Search for the cell housing the specified text and yield its [X, Y] center coordinate. 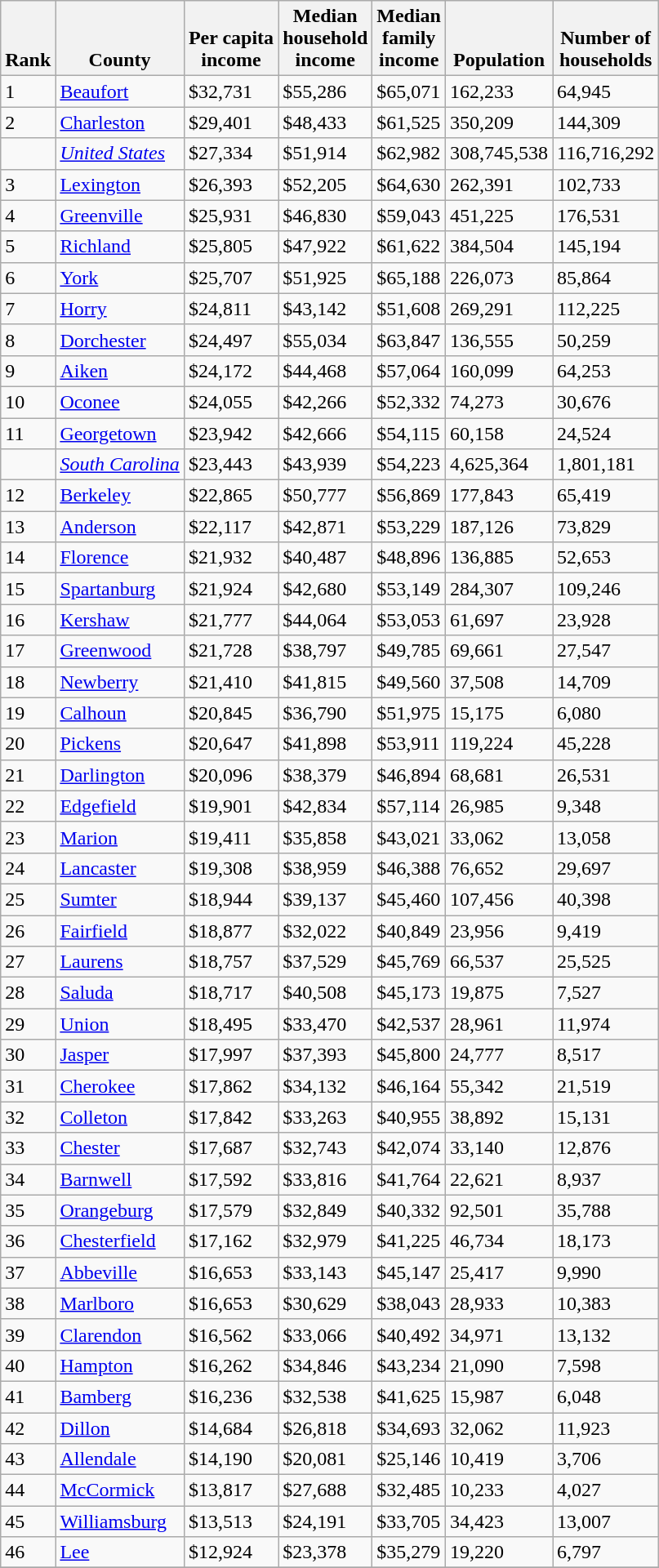
6,080 [606, 713]
2 [28, 122]
$47,922 [325, 247]
15,175 [500, 713]
$23,942 [230, 434]
$45,800 [409, 1055]
9,419 [606, 930]
8,937 [606, 1179]
Number ofhouseholds [606, 38]
$17,162 [230, 1241]
144,309 [606, 122]
$32,731 [230, 91]
35 [28, 1210]
284,307 [500, 589]
$19,308 [230, 868]
6,797 [606, 1552]
45,228 [606, 744]
40,398 [606, 899]
8 [28, 340]
187,126 [500, 527]
42 [28, 1428]
$24,172 [230, 371]
Medianhouseholdincome [325, 38]
Allendale [120, 1459]
23,928 [606, 620]
50,259 [606, 340]
40 [28, 1365]
$41,815 [325, 682]
$22,117 [230, 527]
85,864 [606, 278]
61,697 [500, 620]
$44,468 [325, 371]
$38,043 [409, 1303]
21,090 [500, 1365]
$64,630 [409, 185]
$12,924 [230, 1552]
34 [28, 1179]
United States [120, 154]
Jasper [120, 1055]
43 [28, 1459]
10,383 [606, 1303]
Saluda [120, 993]
$57,064 [409, 371]
38,892 [500, 1117]
$55,034 [325, 340]
$52,205 [325, 185]
24,777 [500, 1055]
Union [120, 1024]
$57,114 [409, 806]
28 [28, 993]
$43,021 [409, 837]
64,945 [606, 91]
$20,647 [230, 744]
$18,717 [230, 993]
16 [28, 620]
27 [28, 962]
$40,955 [409, 1117]
$43,939 [325, 465]
136,555 [500, 340]
$33,143 [325, 1272]
$16,262 [230, 1365]
69,661 [500, 651]
$32,979 [325, 1241]
4 [28, 216]
15,987 [500, 1396]
$46,894 [409, 775]
$21,728 [230, 651]
11 [28, 434]
73,829 [606, 527]
350,209 [500, 122]
22,621 [500, 1179]
17 [28, 651]
$42,537 [409, 1024]
$40,487 [325, 558]
$41,225 [409, 1241]
64,253 [606, 371]
19,875 [500, 993]
Population [500, 38]
60,158 [500, 434]
Pickens [120, 744]
County [120, 38]
$51,914 [325, 154]
$37,529 [325, 962]
136,885 [500, 558]
44 [28, 1490]
11,974 [606, 1024]
$21,924 [230, 589]
$38,379 [325, 775]
35,788 [606, 1210]
$14,190 [230, 1459]
Marion [120, 837]
24,524 [606, 434]
41 [28, 1396]
$32,485 [409, 1490]
Calhoun [120, 713]
13,007 [606, 1521]
13,058 [606, 837]
55,342 [500, 1086]
$32,538 [325, 1396]
21,519 [606, 1086]
6 [28, 278]
92,501 [500, 1210]
$43,142 [325, 309]
Laurens [120, 962]
14 [28, 558]
13,132 [606, 1334]
29 [28, 1024]
$32,849 [325, 1210]
9,990 [606, 1272]
$20,096 [230, 775]
Oconee [120, 402]
27,547 [606, 651]
Kershaw [120, 620]
7 [28, 309]
145,194 [606, 247]
30,676 [606, 402]
$19,411 [230, 837]
$17,862 [230, 1086]
$23,378 [325, 1552]
33,140 [500, 1148]
$53,053 [409, 620]
46,734 [500, 1241]
$20,845 [230, 713]
36 [28, 1241]
$19,901 [230, 806]
$49,560 [409, 682]
$41,898 [325, 744]
$41,764 [409, 1179]
25 [28, 899]
Chester [120, 1148]
$45,769 [409, 962]
$51,975 [409, 713]
26,531 [606, 775]
1 [28, 91]
$45,173 [409, 993]
Greenville [120, 216]
14,709 [606, 682]
Horry [120, 309]
Darlington [120, 775]
$40,849 [409, 930]
7,527 [606, 993]
$17,687 [230, 1148]
Cherokee [120, 1086]
$42,871 [325, 527]
$37,393 [325, 1055]
11,923 [606, 1428]
$24,191 [325, 1521]
$32,022 [325, 930]
21 [28, 775]
Richland [120, 247]
$27,334 [230, 154]
$24,055 [230, 402]
$53,911 [409, 744]
$17,842 [230, 1117]
3,706 [606, 1459]
30 [28, 1055]
$51,925 [325, 278]
15,131 [606, 1117]
$40,508 [325, 993]
$25,805 [230, 247]
18,173 [606, 1241]
26,985 [500, 806]
$13,817 [230, 1490]
7,598 [606, 1365]
12,876 [606, 1148]
$45,460 [409, 899]
$48,433 [325, 122]
$61,622 [409, 247]
$61,525 [409, 122]
$18,757 [230, 962]
37,508 [500, 682]
$41,625 [409, 1396]
$33,066 [325, 1334]
$45,147 [409, 1272]
Charleston [120, 122]
$18,944 [230, 899]
20 [28, 744]
Aiken [120, 371]
$34,846 [325, 1365]
$53,149 [409, 589]
$54,223 [409, 465]
Rank [28, 38]
$46,164 [409, 1086]
Greenwood [120, 651]
451,225 [500, 216]
$42,666 [325, 434]
Per capitaincome [230, 38]
38 [28, 1303]
Sumter [120, 899]
37 [28, 1272]
102,733 [606, 185]
Beaufort [120, 91]
107,456 [500, 899]
76,652 [500, 868]
25,417 [500, 1272]
$38,797 [325, 651]
22 [28, 806]
33,062 [500, 837]
$36,790 [325, 713]
$24,497 [230, 340]
Medianfamilyincome [409, 38]
74,273 [500, 402]
34,423 [500, 1521]
$63,847 [409, 340]
6,048 [606, 1396]
$65,188 [409, 278]
$59,043 [409, 216]
Abbeville [120, 1272]
Berkeley [120, 496]
McCormick [120, 1490]
Chesterfield [120, 1241]
$62,982 [409, 154]
Dorchester [120, 340]
$35,858 [325, 837]
$56,869 [409, 496]
28,933 [500, 1303]
$23,443 [230, 465]
$33,470 [325, 1024]
176,531 [606, 216]
Bamberg [120, 1396]
$33,816 [325, 1179]
$17,592 [230, 1179]
$40,332 [409, 1210]
10 [28, 402]
33 [28, 1148]
18 [28, 682]
177,843 [500, 496]
$21,410 [230, 682]
66,537 [500, 962]
Fairfield [120, 930]
112,225 [606, 309]
South Carolina [120, 465]
308,745,538 [500, 154]
$25,931 [230, 216]
46 [28, 1552]
Marlboro [120, 1303]
$32,743 [325, 1148]
$55,286 [325, 91]
Newberry [120, 682]
$42,834 [325, 806]
$48,896 [409, 558]
$33,263 [325, 1117]
$50,777 [325, 496]
$20,081 [325, 1459]
25,525 [606, 962]
Spartanburg [120, 589]
28,961 [500, 1024]
$51,608 [409, 309]
$54,115 [409, 434]
384,504 [500, 247]
12 [28, 496]
$52,332 [409, 402]
10,419 [500, 1459]
Lexington [120, 185]
$16,562 [230, 1334]
$18,495 [230, 1024]
$42,074 [409, 1148]
Lancaster [120, 868]
$25,146 [409, 1459]
$21,777 [230, 620]
$27,688 [325, 1490]
$34,693 [409, 1428]
Orangeburg [120, 1210]
226,073 [500, 278]
$35,279 [409, 1552]
$26,393 [230, 185]
262,391 [500, 185]
34,971 [500, 1334]
$33,705 [409, 1521]
$18,877 [230, 930]
$26,818 [325, 1428]
26 [28, 930]
4,625,364 [500, 465]
$21,932 [230, 558]
$65,071 [409, 91]
$44,064 [325, 620]
5 [28, 247]
4,027 [606, 1490]
Lee [120, 1552]
$16,236 [230, 1396]
Clarendon [120, 1334]
65,419 [606, 496]
29,697 [606, 868]
Florence [120, 558]
$53,229 [409, 527]
$46,830 [325, 216]
15 [28, 589]
52,653 [606, 558]
Colleton [120, 1117]
13 [28, 527]
68,681 [500, 775]
160,099 [500, 371]
$40,492 [409, 1334]
162,233 [500, 91]
$39,137 [325, 899]
9,348 [606, 806]
$14,684 [230, 1428]
$30,629 [325, 1303]
$17,579 [230, 1210]
Hampton [120, 1365]
119,224 [500, 744]
39 [28, 1334]
$46,388 [409, 868]
$22,865 [230, 496]
Dillon [120, 1428]
$34,132 [325, 1086]
$42,266 [325, 402]
$13,513 [230, 1521]
9 [28, 371]
109,246 [606, 589]
19 [28, 713]
8,517 [606, 1055]
1,801,181 [606, 465]
Barnwell [120, 1179]
269,291 [500, 309]
Georgetown [120, 434]
10,233 [500, 1490]
$24,811 [230, 309]
$43,234 [409, 1365]
Anderson [120, 527]
116,716,292 [606, 154]
32 [28, 1117]
$38,959 [325, 868]
23,956 [500, 930]
23 [28, 837]
$17,997 [230, 1055]
Williamsburg [120, 1521]
$42,680 [325, 589]
31 [28, 1086]
24 [28, 868]
32,062 [500, 1428]
45 [28, 1521]
$49,785 [409, 651]
3 [28, 185]
$25,707 [230, 278]
York [120, 278]
19,220 [500, 1552]
$29,401 [230, 122]
Edgefield [120, 806]
